Scan for the cell matching the given text and deliver its (X, Y) coordinate at center. 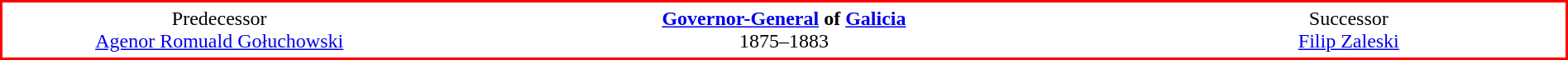
SuccessorFilip Zaleski (1350, 30)
PredecessorAgenor Romuald Gołuchowski (219, 30)
Governor-General of Galicia1875–1883 (784, 30)
